Output the (x, y) coordinate of the center of the cell containing the given text.  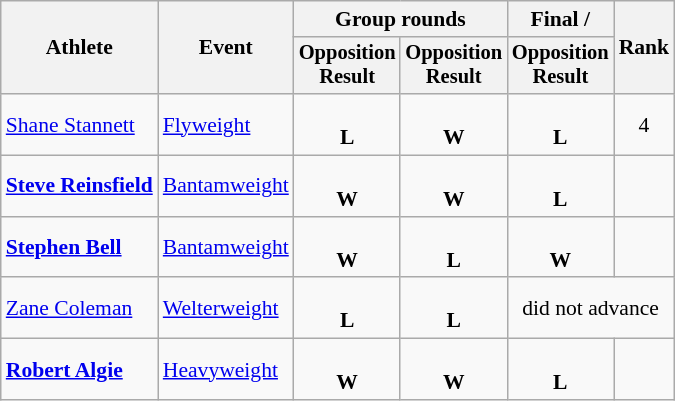
Shane Stannett (80, 124)
did not advance (590, 308)
Rank (644, 48)
Flyweight (226, 124)
Event (226, 48)
Steve Reinsfield (80, 186)
Heavyweight (226, 370)
Athlete (80, 48)
Robert Algie (80, 370)
Stephen Bell (80, 248)
Zane Coleman (80, 308)
4 (644, 124)
Final / (560, 19)
Welterweight (226, 308)
Group rounds (400, 19)
